Output the (X, Y) coordinate of the center of the cell containing the given text.  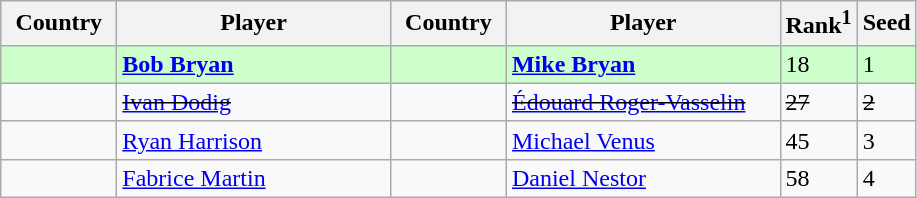
Michael Venus (643, 140)
18 (818, 64)
Fabrice Martin (254, 178)
3 (886, 140)
Ryan Harrison (254, 140)
1 (886, 64)
Seed (886, 24)
27 (818, 102)
2 (886, 102)
Ivan Dodig (254, 102)
Mike Bryan (643, 64)
45 (818, 140)
Rank1 (818, 24)
Daniel Nestor (643, 178)
Édouard Roger-Vasselin (643, 102)
Bob Bryan (254, 64)
4 (886, 178)
58 (818, 178)
